Find where the given text appears and provide that cell's center as (x, y) coordinate. 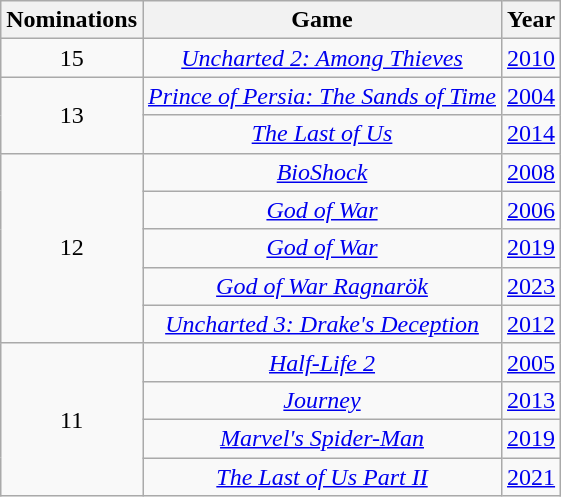
The Last of Us (322, 134)
12 (72, 248)
2023 (532, 286)
Game (322, 20)
The Last of Us Part II (322, 477)
2008 (532, 172)
BioShock (322, 172)
Nominations (72, 20)
2014 (532, 134)
2012 (532, 324)
11 (72, 419)
Half-Life 2 (322, 362)
Prince of Persia: The Sands of Time (322, 96)
2021 (532, 477)
2013 (532, 400)
Marvel's Spider-Man (322, 438)
13 (72, 115)
Uncharted 2: Among Thieves (322, 58)
Uncharted 3: Drake's Deception (322, 324)
Journey (322, 400)
2010 (532, 58)
2004 (532, 96)
God of War Ragnarök (322, 286)
Year (532, 20)
2006 (532, 210)
15 (72, 58)
2005 (532, 362)
